Pinpoint the cell where the given text exists, returning its (X, Y) midpoint coordinate. 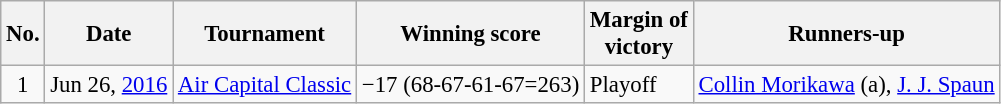
Tournament (265, 34)
Margin ofvictory (640, 34)
Runners-up (846, 34)
Playoff (640, 85)
No. (23, 34)
Air Capital Classic (265, 85)
Jun 26, 2016 (109, 85)
Winning score (471, 34)
−17 (68-67-61-67=263) (471, 85)
Date (109, 34)
1 (23, 85)
Collin Morikawa (a), J. J. Spaun (846, 85)
